Detect which cell encompasses the target text, then output its [x, y] center coordinate. 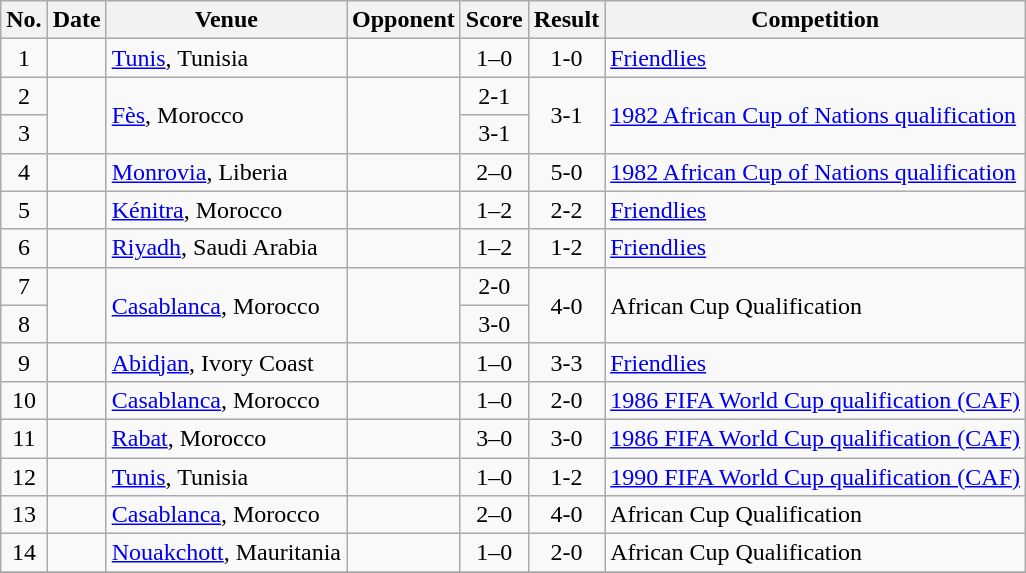
Kénitra, Morocco [226, 210]
7 [24, 286]
Venue [226, 20]
5 [24, 210]
11 [24, 438]
12 [24, 477]
Opponent [404, 20]
4 [24, 172]
13 [24, 515]
Fès, Morocco [226, 115]
Date [76, 20]
2-2 [566, 210]
No. [24, 20]
Riyadh, Saudi Arabia [226, 248]
3-3 [566, 362]
6 [24, 248]
1990 FIFA World Cup qualification (CAF) [816, 477]
8 [24, 324]
5-0 [566, 172]
Competition [816, 20]
2 [24, 96]
Rabat, Morocco [226, 438]
10 [24, 400]
Abidjan, Ivory Coast [226, 362]
1-0 [566, 58]
Result [566, 20]
3 [24, 134]
9 [24, 362]
1 [24, 58]
Monrovia, Liberia [226, 172]
3–0 [494, 438]
2-1 [494, 96]
Nouakchott, Mauritania [226, 553]
Score [494, 20]
14 [24, 553]
